Locate the cell with the specified text and output its (X, Y) center coordinate. 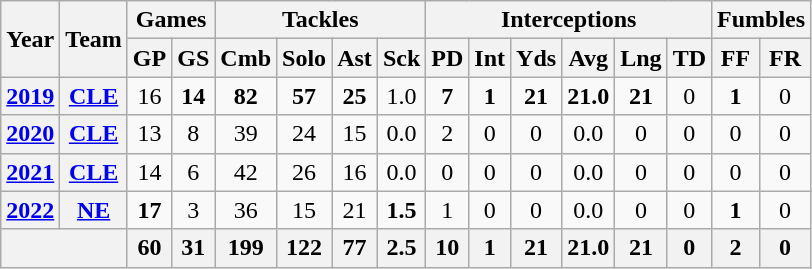
122 (304, 248)
Fumbles (762, 20)
24 (304, 134)
36 (246, 210)
199 (246, 248)
17 (149, 210)
31 (194, 248)
TD (689, 58)
Year (30, 39)
GP (149, 58)
PD (448, 58)
7 (448, 96)
Cmb (246, 58)
FR (784, 58)
2021 (30, 172)
6 (194, 172)
Solo (304, 58)
Team (94, 39)
Avg (588, 58)
42 (246, 172)
13 (149, 134)
57 (304, 96)
2.5 (401, 248)
Ast (355, 58)
2020 (30, 134)
2019 (30, 96)
Interceptions (569, 20)
Lng (641, 58)
2022 (30, 210)
26 (304, 172)
3 (194, 210)
39 (246, 134)
1.5 (401, 210)
Yds (536, 58)
1.0 (401, 96)
25 (355, 96)
Games (170, 20)
Tackles (320, 20)
8 (194, 134)
Sck (401, 58)
82 (246, 96)
GS (194, 58)
NE (94, 210)
FF (736, 58)
60 (149, 248)
77 (355, 248)
10 (448, 248)
Int (490, 58)
